Determine the (x, y) coordinate at the center of the cell enclosing the given text.  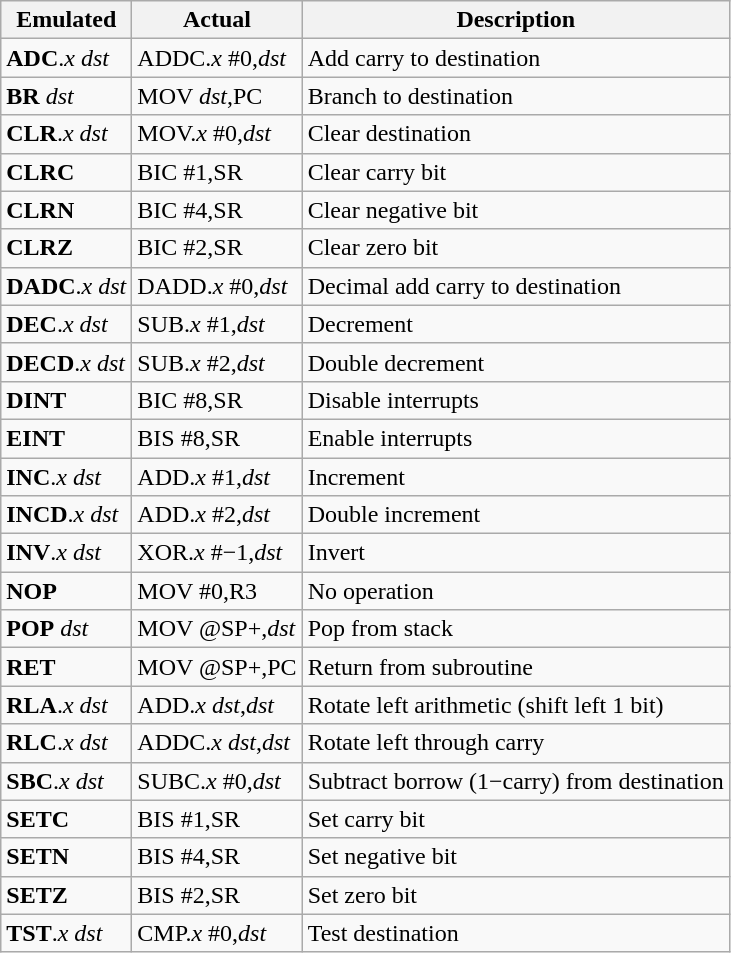
Clear negative bit (516, 210)
BIS #8,SR (217, 438)
BIC #4,SR (217, 210)
MOV dst,PC (217, 96)
XOR.x #−1,dst (217, 553)
Pop from stack (516, 629)
SETZ (66, 895)
ADD.x dst,dst (217, 705)
Increment (516, 477)
Decrement (516, 324)
ADD.x #2,dst (217, 515)
Set zero bit (516, 895)
BIC #2,SR (217, 248)
INV.x dst (66, 553)
BIC #1,SR (217, 172)
INCD.x dst (66, 515)
DINT (66, 400)
ADDC.x dst,dst (217, 743)
BIS #4,SR (217, 857)
Emulated (66, 20)
CLRZ (66, 248)
POP dst (66, 629)
Return from subroutine (516, 667)
Clear carry bit (516, 172)
CMP.x #0,dst (217, 933)
Double decrement (516, 362)
ADD.x #1,dst (217, 477)
BR dst (66, 96)
NOP (66, 591)
SETC (66, 819)
INC.x dst (66, 477)
Double increment (516, 515)
Decimal add carry to destination (516, 286)
CLRC (66, 172)
Disable interrupts (516, 400)
Rotate left through carry (516, 743)
Actual (217, 20)
Clear destination (516, 134)
MOV @SP+,PC (217, 667)
Branch to destination (516, 96)
Invert (516, 553)
RLC.x dst (66, 743)
MOV.x #0,dst (217, 134)
SUB.x #1,dst (217, 324)
RLA.x dst (66, 705)
SUB.x #2,dst (217, 362)
Enable interrupts (516, 438)
EINT (66, 438)
DEC.x dst (66, 324)
Rotate left arithmetic (shift left 1 bit) (516, 705)
DECD.x dst (66, 362)
MOV @SP+,dst (217, 629)
Test destination (516, 933)
SBC.x dst (66, 781)
CLRN (66, 210)
SETN (66, 857)
Set negative bit (516, 857)
MOV #0,R3 (217, 591)
No operation (516, 591)
RET (66, 667)
Set carry bit (516, 819)
DADC.x dst (66, 286)
CLR.x dst (66, 134)
BIS #2,SR (217, 895)
Clear zero bit (516, 248)
Description (516, 20)
ADC.x dst (66, 58)
BIC #8,SR (217, 400)
Add carry to destination (516, 58)
SUBC.x #0,dst (217, 781)
Subtract borrow (1−carry) from destination (516, 781)
BIS #1,SR (217, 819)
DADD.x #0,dst (217, 286)
ADDC.x #0,dst (217, 58)
TST.x dst (66, 933)
